Determine the [x, y] coordinate at the center of the cell enclosing the given text.  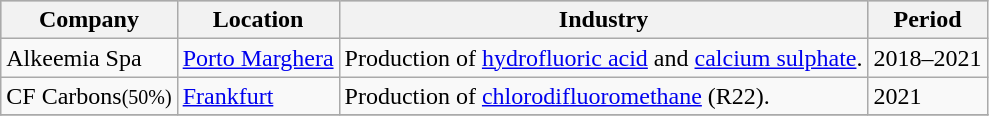
Period [928, 20]
Alkeemia Spa [89, 58]
Production of chlorodifluoromethane (R22). [604, 96]
Frankfurt [258, 96]
Industry [604, 20]
2018–2021 [928, 58]
Company [89, 20]
2021 [928, 96]
Porto Marghera [258, 58]
Location [258, 20]
CF Carbons(50%) [89, 96]
Production of hydrofluoric acid and calcium sulphate. [604, 58]
